Output the [x, y] coordinate of the center of the cell containing the given text.  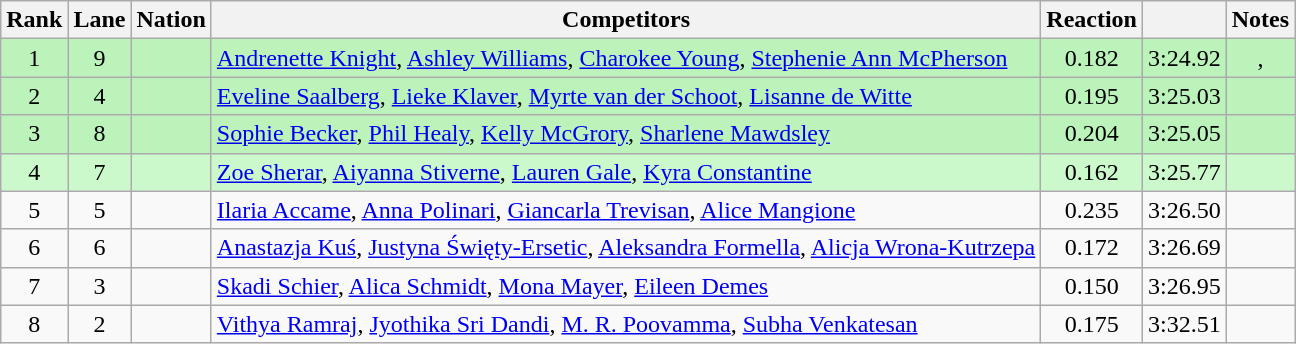
3:25.77 [1185, 172]
Zoe Sherar, Aiyanna Stiverne, Lauren Gale, Kyra Constantine [626, 172]
9 [100, 58]
0.204 [1092, 134]
Reaction [1092, 20]
Notes [1260, 20]
0.172 [1092, 248]
0.162 [1092, 172]
Nation [171, 20]
Sophie Becker, Phil Healy, Kelly McGrory, Sharlene Mawdsley [626, 134]
Andrenette Knight, Ashley Williams, Charokee Young, Stephenie Ann McPherson [626, 58]
Skadi Schier, Alica Schmidt, Mona Mayer, Eileen Demes [626, 286]
Competitors [626, 20]
Vithya Ramraj, Jyothika Sri Dandi, M. R. Poovamma, Subha Venkatesan [626, 324]
Rank [34, 20]
3:24.92 [1185, 58]
3:25.03 [1185, 96]
3:32.51 [1185, 324]
Lane [100, 20]
0.235 [1092, 210]
1 [34, 58]
0.182 [1092, 58]
3:25.05 [1185, 134]
0.175 [1092, 324]
3:26.95 [1185, 286]
3:26.50 [1185, 210]
3:26.69 [1185, 248]
0.195 [1092, 96]
Anastazja Kuś, Justyna Święty-Ersetic, Aleksandra Formella, Alicja Wrona-Kutrzepa [626, 248]
, [1260, 58]
0.150 [1092, 286]
Eveline Saalberg, Lieke Klaver, Myrte van der Schoot, Lisanne de Witte [626, 96]
Ilaria Accame, Anna Polinari, Giancarla Trevisan, Alice Mangione [626, 210]
